Identify which cell holds the provided text, then report its (X, Y) central coordinate. 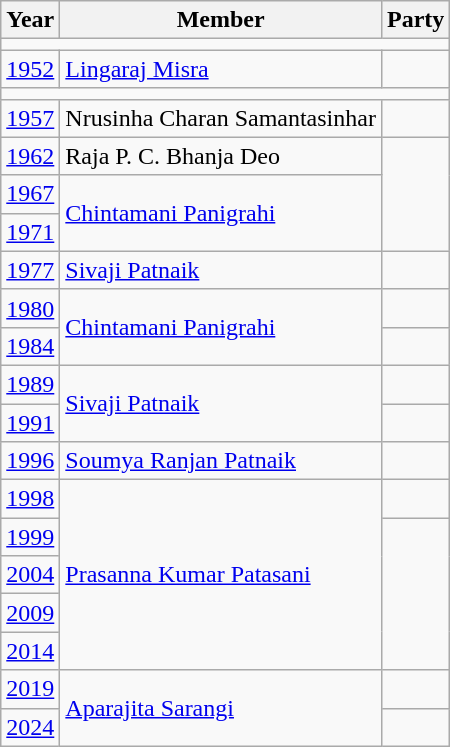
1999 (30, 537)
Soumya Ranjan Patnaik (221, 461)
1977 (30, 270)
Raja P. C. Bhanja Deo (221, 156)
2009 (30, 613)
1989 (30, 384)
1980 (30, 308)
Year (30, 20)
1957 (30, 118)
2019 (30, 689)
Member (221, 20)
1991 (30, 423)
2014 (30, 651)
1967 (30, 194)
1996 (30, 461)
1998 (30, 499)
Lingaraj Misra (221, 69)
2024 (30, 727)
2004 (30, 575)
Nrusinha Charan Samantasinhar (221, 118)
Party (415, 20)
1984 (30, 346)
1962 (30, 156)
1971 (30, 232)
1952 (30, 69)
Aparajita Sarangi (221, 708)
Prasanna Kumar Patasani (221, 575)
